Scan for the cell matching the given text and deliver its (X, Y) coordinate at center. 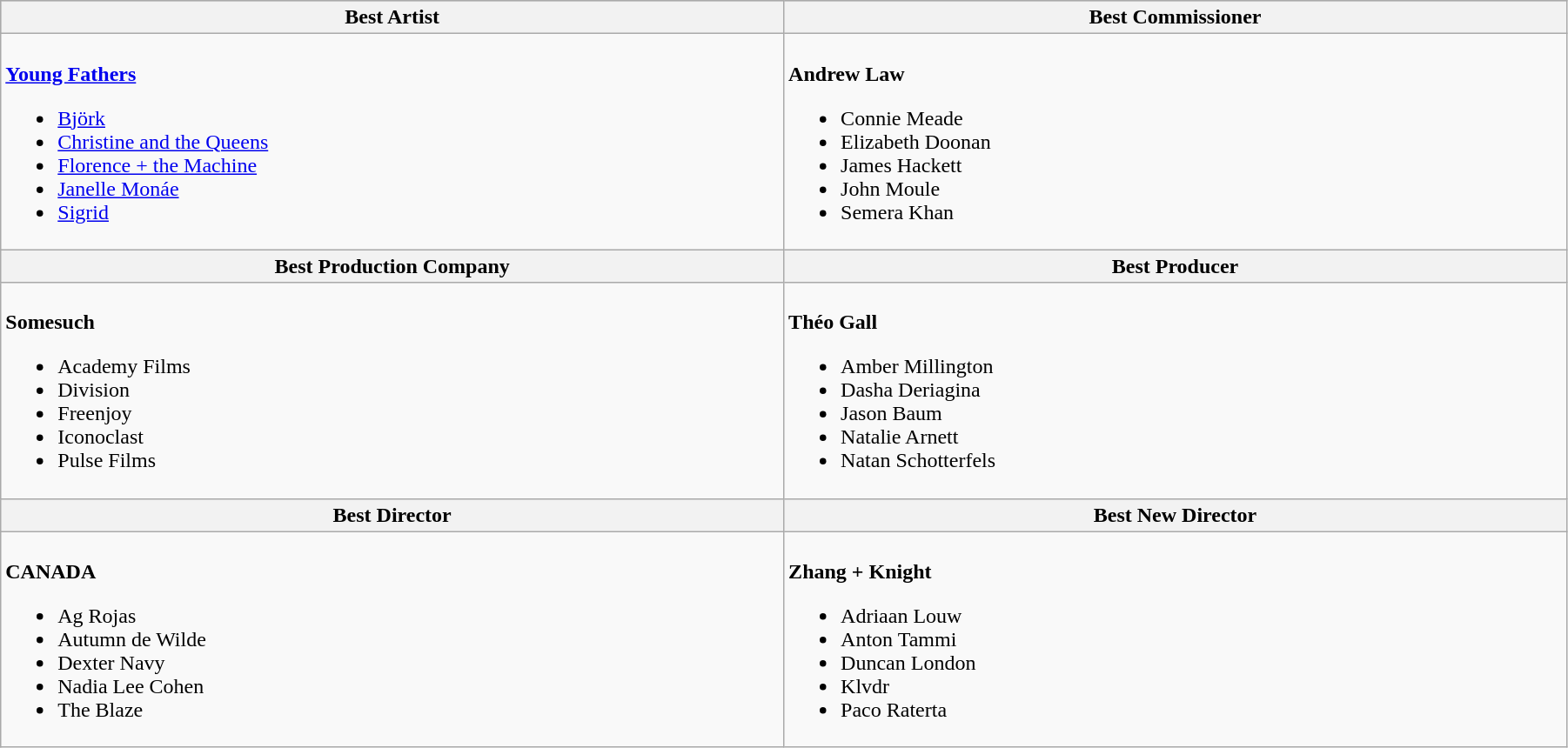
CANADAAg RojasAutumn de WildeDexter NavyNadia Lee CohenThe Blaze (392, 639)
SomesuchAcademy FilmsDivisionFreenjoyIconoclastPulse Films (392, 391)
Best Production Company (392, 266)
Théo GallAmber MillingtonDasha DeriaginaJason BaumNatalie ArnettNatan Schotterfels (1176, 391)
Best Director (392, 515)
Young FathersBjörkChristine and the QueensFlorence + the MachineJanelle MonáeSigrid (392, 142)
Zhang + KnightAdriaan LouwAnton TammiDuncan LondonKlvdrPaco Raterta (1176, 639)
Best Producer (1176, 266)
Andrew LawConnie MeadeElizabeth DoonanJames HackettJohn MouleSemera Khan (1176, 142)
Best Commissioner (1176, 17)
Best Artist (392, 17)
Best New Director (1176, 515)
